For the text-containing cell, return its midpoint in [X, Y] coordinate format. 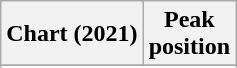
Chart (2021) [72, 34]
Peakposition [189, 34]
